Return [x, y] of the center of cell containing provided text 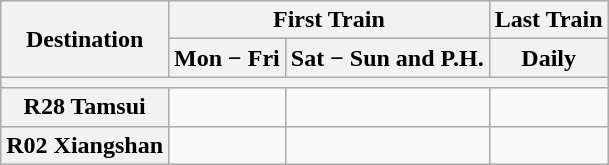
Last Train [548, 20]
Daily [548, 58]
Mon − Fri [228, 58]
R28 Tamsui [85, 107]
Destination [85, 39]
First Train [330, 20]
Sat − Sun and P.H. [387, 58]
R02 Xiangshan [85, 145]
